Return the [x, y] coordinate for the center point of the cell that contains the specified text.  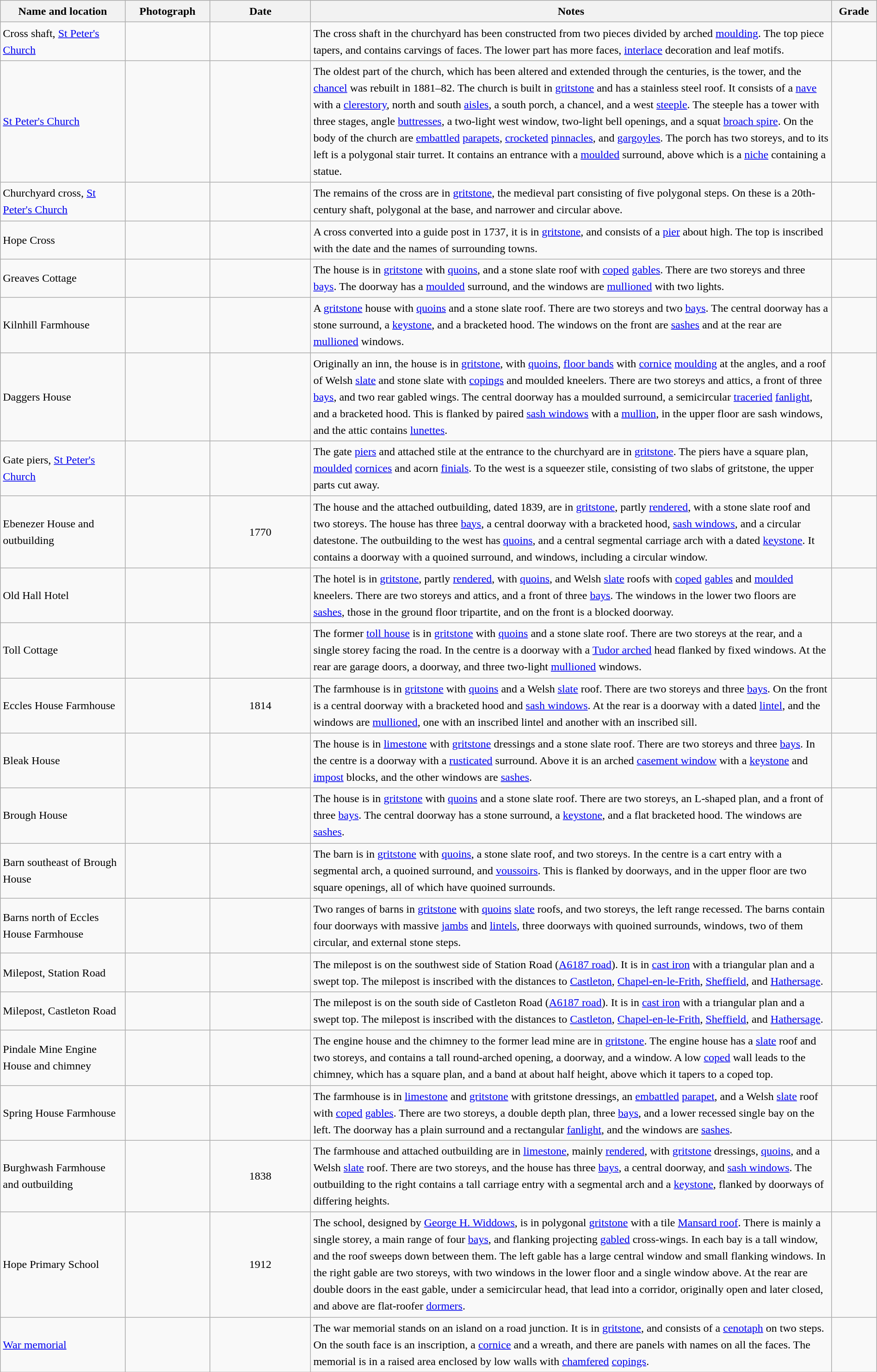
Notes [571, 11]
Greaves Cottage [63, 278]
1912 [260, 1265]
Spring House Farmhouse [63, 1113]
Barns north of Eccles House Farmhouse [63, 926]
Milepost, Station Road [63, 972]
Ebenezer House and outbuilding [63, 532]
Kilnhill Farmhouse [63, 325]
Old Hall Hotel [63, 595]
1838 [260, 1176]
Pindale Mine Engine House and chimney [63, 1057]
Hope Cross [63, 240]
Daggers House [63, 397]
Hope Primary School [63, 1265]
Brough House [63, 816]
1770 [260, 532]
Barn southeast of Brough House [63, 871]
St Peter's Church [63, 121]
Eccles House Farmhouse [63, 706]
Milepost, Castleton Road [63, 1011]
Bleak House [63, 760]
Gate piers, St Peter's Church [63, 468]
Churchyard cross, St Peter's Church [63, 202]
Photograph [167, 11]
Cross shaft, St Peter's Church [63, 42]
Name and location [63, 11]
1814 [260, 706]
Burghwash Farmhouse and outbuilding [63, 1176]
Toll Cottage [63, 650]
War memorial [63, 1344]
Date [260, 11]
Grade [854, 11]
